Extract the (X, Y) coordinate from the center of the cell holding the provided text.  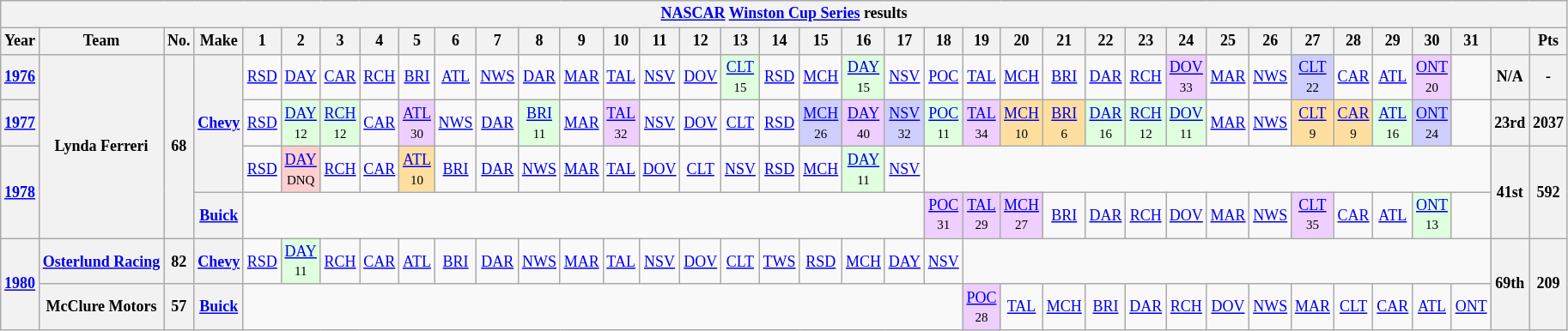
MCH10 (1022, 123)
Year (21, 41)
12 (701, 41)
DAY40 (864, 123)
26 (1271, 41)
NSV32 (904, 123)
Lynda Ferreri (101, 146)
1 (262, 41)
DAYDNQ (301, 169)
27 (1313, 41)
209 (1549, 285)
41st (1510, 192)
BRI6 (1064, 123)
TAL32 (621, 123)
22 (1106, 41)
16 (864, 41)
23 (1146, 41)
ONT (1471, 307)
1980 (21, 285)
9 (581, 41)
21 (1064, 41)
20 (1022, 41)
1976 (21, 77)
NASCAR Winston Cup Series results (785, 14)
ATL30 (417, 123)
2037 (1549, 123)
1977 (21, 123)
TAL29 (982, 215)
10 (621, 41)
14 (780, 41)
17 (904, 41)
ATL16 (1393, 123)
POC11 (943, 123)
24 (1187, 41)
DOV33 (1187, 77)
5 (417, 41)
DOV11 (1187, 123)
CLT15 (740, 77)
4 (380, 41)
ONT13 (1432, 215)
DAR16 (1106, 123)
No. (179, 41)
ONT20 (1432, 77)
CAR9 (1353, 123)
68 (179, 146)
ONT24 (1432, 123)
CLT35 (1313, 215)
28 (1353, 41)
57 (179, 307)
Pts (1549, 41)
18 (943, 41)
POC (943, 77)
CLT22 (1313, 77)
69th (1510, 285)
BRI11 (539, 123)
592 (1549, 192)
31 (1471, 41)
30 (1432, 41)
POC28 (982, 307)
MCH27 (1022, 215)
2 (301, 41)
29 (1393, 41)
25 (1228, 41)
McClure Motors (101, 307)
POC31 (943, 215)
6 (455, 41)
82 (179, 262)
15 (821, 41)
19 (982, 41)
3 (340, 41)
1978 (21, 192)
- (1549, 77)
23rd (1510, 123)
Team (101, 41)
ATL10 (417, 169)
11 (659, 41)
N/A (1510, 77)
MCH26 (821, 123)
DAY15 (864, 77)
13 (740, 41)
DAY12 (301, 123)
7 (498, 41)
TAL34 (982, 123)
Make (219, 41)
CLT9 (1313, 123)
TWS (780, 262)
8 (539, 41)
Osterlund Racing (101, 262)
